Identify which cell holds the provided text, then report its (X, Y) central coordinate. 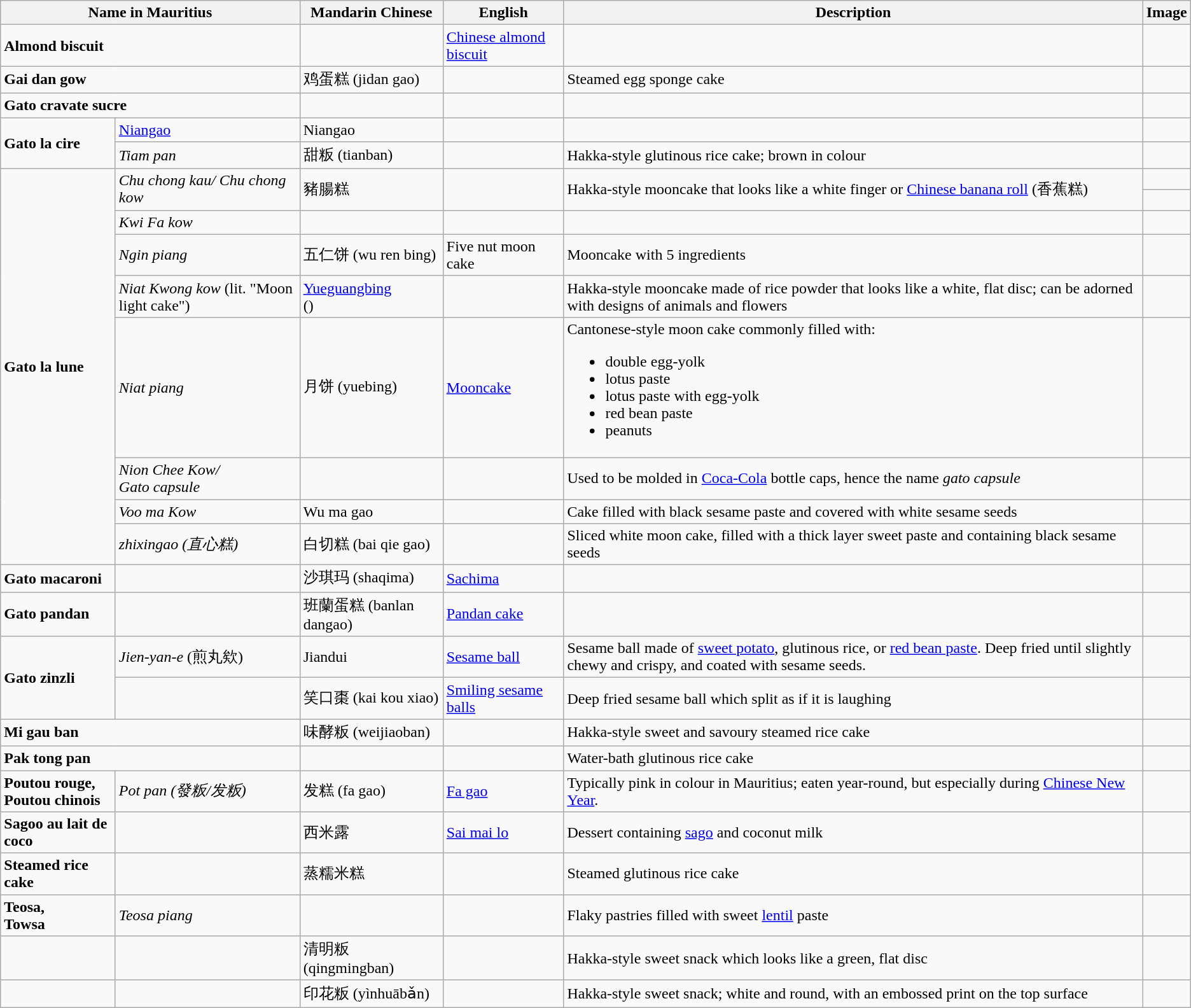
Chinese almond biscuit (503, 46)
Hakka-style sweet and savoury steamed rice cake (853, 733)
Sagoo au lait de coco (59, 832)
Mi gau ban (150, 733)
Pot pan (發粄/发粄) (207, 790)
Sai mai lo (503, 832)
笑口棗 (kai kou xiao) (372, 699)
Mooncake with 5 ingredients (853, 255)
Gato la lune (59, 367)
Voo ma Kow (207, 511)
Five nut moon cake (503, 255)
清明粄 (qingmingban) (372, 958)
English (503, 13)
Image (1167, 13)
Name in Mauritius (150, 13)
Pandan cake (503, 614)
Typically pink in colour in Mauritius; eaten year-round, but especially during Chinese New Year. (853, 790)
Wu ma gao (372, 511)
Gato cravate sucre (150, 105)
Deep fried sesame ball which split as if it is laughing (853, 699)
甜粄 (tianban) (372, 155)
发糕 (fa gao) (372, 790)
Jien-yan-e (煎丸欸) (207, 657)
Niat Kwong kow (lit. "Moon light cake") (207, 297)
Kwi Fa kow (207, 222)
印花粄 (yìnhuābǎn) (372, 994)
Steamed rice cake (59, 874)
Ngin piang (207, 255)
味酵粄 (weijiaoban) (372, 733)
西米露 (372, 832)
Hakka-style mooncake that looks like a white finger or Chinese banana roll (香蕉糕) (853, 190)
Cake filled with black sesame paste and covered with white sesame seeds (853, 511)
Nion Chee Kow/Gato capsule (207, 479)
Dessert containing sago and coconut milk (853, 832)
Cantonese-style moon cake commonly filled with:double egg-yolklotus pastelotus paste with egg-yolkred bean pastepeanuts (853, 387)
白切糕 (bai qie gao) (372, 545)
Gato zinzli (59, 678)
Chu chong kau/ Chu chong kow (207, 190)
Hakka-style glutinous rice cake; brown in colour (853, 155)
Teosa,Towsa (59, 915)
Steamed egg sponge cake (853, 80)
Water-bath glutinous rice cake (853, 758)
Steamed glutinous rice cake (853, 874)
Yueguangbing() (372, 297)
Jiandui (372, 657)
Gato macaroni (59, 579)
Sesame ball made of sweet potato, glutinous rice, or red bean paste. Deep fried until slightly chewy and crispy, and coated with sesame seeds. (853, 657)
Fa gao (503, 790)
Mandarin Chinese (372, 13)
Mooncake (503, 387)
Gai dan gow (150, 80)
Hakka-style sweet snack which looks like a green, flat disc (853, 958)
蒸糯米糕 (372, 874)
沙琪玛 (shaqima) (372, 579)
Tiam pan (207, 155)
Sesame ball (503, 657)
鸡蛋糕 (jidan gao) (372, 80)
Sliced white moon cake, filled with a thick layer sweet paste and containing black sesame seeds (853, 545)
Description (853, 13)
Gato la cire (59, 143)
Sachima (503, 579)
班蘭蛋糕 (banlan dangao) (372, 614)
月饼 (yuebing) (372, 387)
Poutou rouge,Poutou chinois (59, 790)
Hakka-style sweet snack; white and round, with an embossed print on the top surface (853, 994)
Used to be molded in Coca-Cola bottle caps, hence the name gato capsule (853, 479)
五仁饼 (wu ren bing) (372, 255)
Hakka-style mooncake made of rice powder that looks like a white, flat disc; can be adorned with designs of animals and flowers (853, 297)
Teosa piang (207, 915)
豬腸糕 (372, 190)
Niat piang (207, 387)
Flaky pastries filled with sweet lentil paste (853, 915)
Smiling sesame balls (503, 699)
zhixingao (直心糕) (207, 545)
Pak tong pan (150, 758)
Gato pandan (59, 614)
Almond biscuit (150, 46)
